Output the (x, y) coordinate of the center of the cell containing the given text.  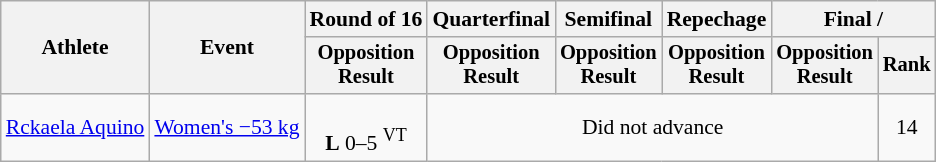
L 0–5 VT (366, 128)
Quarterfinal (491, 19)
Women's −53 kg (226, 128)
Repechage (717, 19)
Event (226, 48)
14 (907, 128)
Rank (907, 66)
Rckaela Aquino (76, 128)
Round of 16 (366, 19)
Semifinal (608, 19)
Athlete (76, 48)
Did not advance (652, 128)
Final / (853, 19)
